Locate the cell with the specified text and output its (x, y) center coordinate. 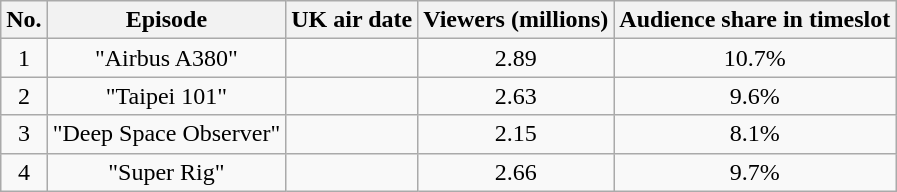
"Taipei 101" (166, 96)
Episode (166, 20)
No. (24, 20)
2 (24, 96)
2.15 (516, 134)
"Airbus A380" (166, 58)
10.7% (755, 58)
2.66 (516, 172)
Viewers (millions) (516, 20)
"Super Rig" (166, 172)
2.63 (516, 96)
4 (24, 172)
UK air date (352, 20)
3 (24, 134)
1 (24, 58)
8.1% (755, 134)
Audience share in timeslot (755, 20)
2.89 (516, 58)
9.6% (755, 96)
9.7% (755, 172)
"Deep Space Observer" (166, 134)
